Determine the [x, y] coordinate at the center of the cell enclosing the given text.  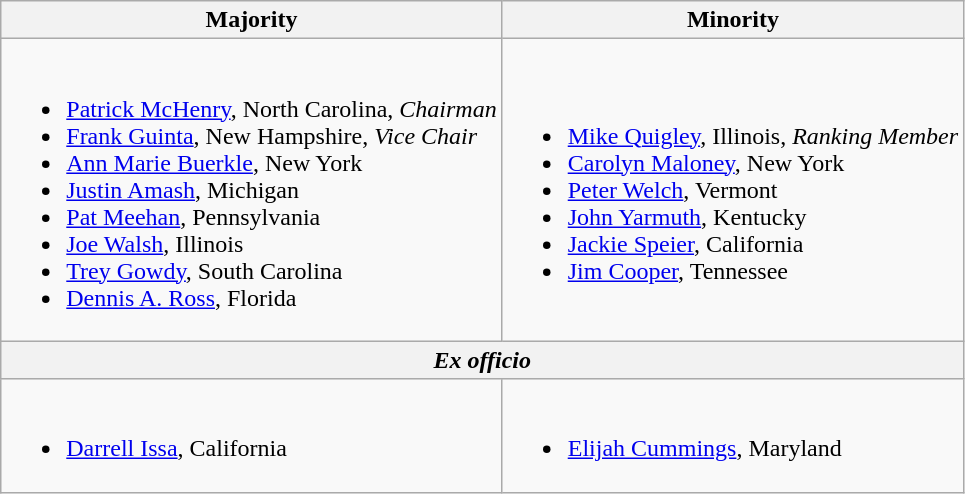
Ex officio [482, 360]
Elijah Cummings, Maryland [732, 436]
Minority [732, 20]
Darrell Issa, California [252, 436]
Majority [252, 20]
